From the cell containing the given text, extract its center point as (X, Y) coordinate. 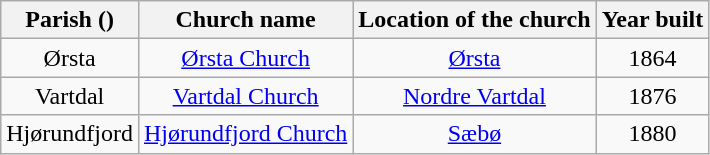
Parish () (70, 20)
1864 (652, 58)
1880 (652, 134)
Year built (652, 20)
Hjørundfjord (70, 134)
Vartdal Church (245, 96)
Nordre Vartdal (474, 96)
Church name (245, 20)
Ørsta Church (245, 58)
1876 (652, 96)
Location of the church (474, 20)
Sæbø (474, 134)
Vartdal (70, 96)
Hjørundfjord Church (245, 134)
